Return (x, y) of the center of cell containing provided text 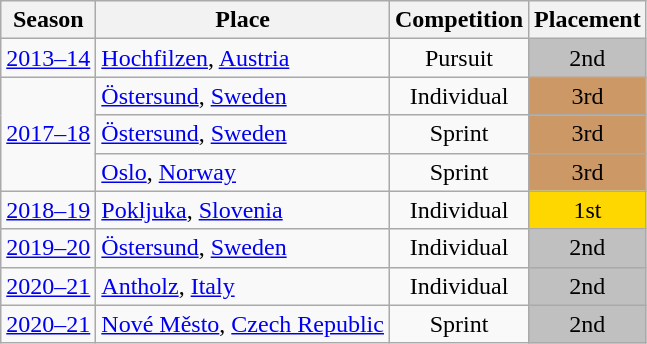
Placement (588, 20)
Nové Město, Czech Republic (243, 324)
Place (243, 20)
2017–18 (48, 134)
2018–19 (48, 210)
Antholz, Italy (243, 286)
1st (588, 210)
2019–20 (48, 248)
Hochfilzen, Austria (243, 58)
Pursuit (458, 58)
Pokljuka, Slovenia (243, 210)
Oslo, Norway (243, 172)
2013–14 (48, 58)
Season (48, 20)
Competition (458, 20)
